Extract the [X, Y] coordinate from the center of the cell holding the provided text.  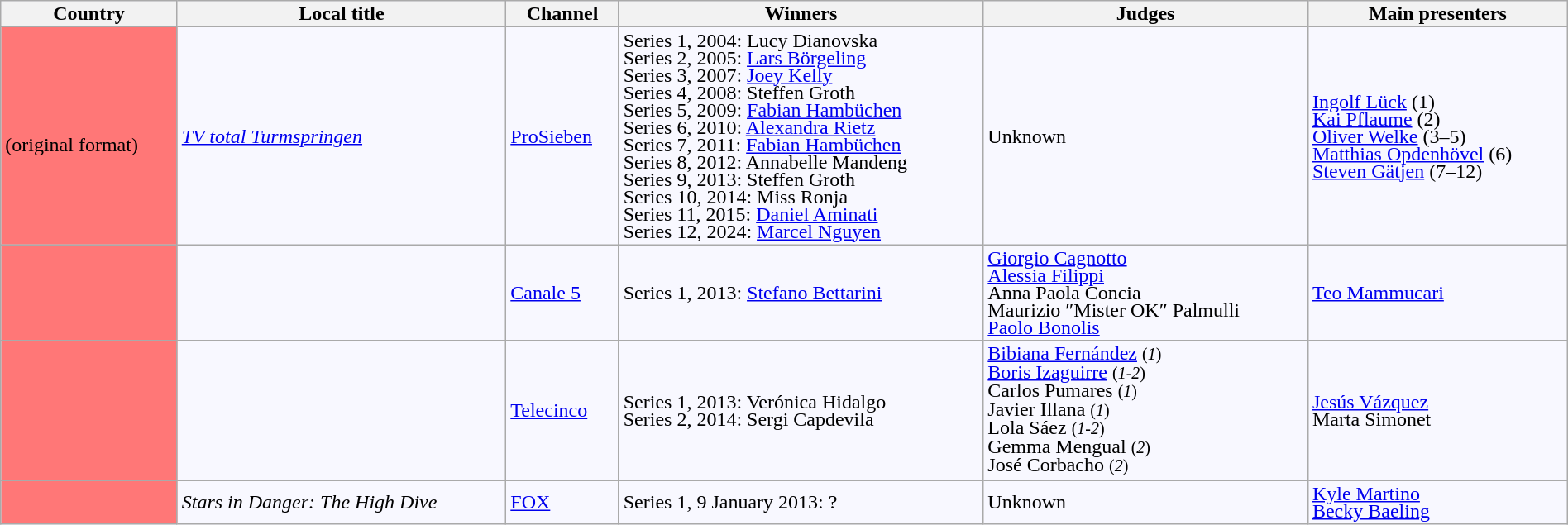
Kyle MartinoBecky Baeling [1437, 501]
Stars in Danger: The High Dive [342, 501]
Giorgio Cagnotto Alessia Filippi Anna Paola ConciaMaurizio ″Mister OK″ Palmulli Paolo Bonolis [1146, 293]
Series 1, 2013: Stefano Bettarini [801, 293]
Telecinco [562, 410]
Jesús VázquezMarta Simonet [1437, 410]
(original format) [89, 136]
Winners [801, 14]
Local title [342, 14]
Country [89, 14]
FOX [562, 501]
Bibiana Fernández (1)Boris Izaguirre (1-2)Carlos Pumares (1)Javier Illana (1)Lola Sáez (1-2)Gemma Mengual (2)José Corbacho (2) [1146, 410]
Ingolf Lück (1)Kai Pflaume (2)Oliver Welke (3–5)Matthias Opdenhövel (6)Steven Gätjen (7–12) [1437, 136]
Canale 5 [562, 293]
ProSieben [562, 136]
Series 1, 2013: Verónica HidalgoSeries 2, 2014: Sergi Capdevila [801, 410]
Teo Mammucari [1437, 293]
Channel [562, 14]
Series 1, 9 January 2013: ? [801, 501]
Judges [1146, 14]
TV total Turmspringen [342, 136]
Main presenters [1437, 14]
